Identify which cell holds the provided text, then report its (X, Y) central coordinate. 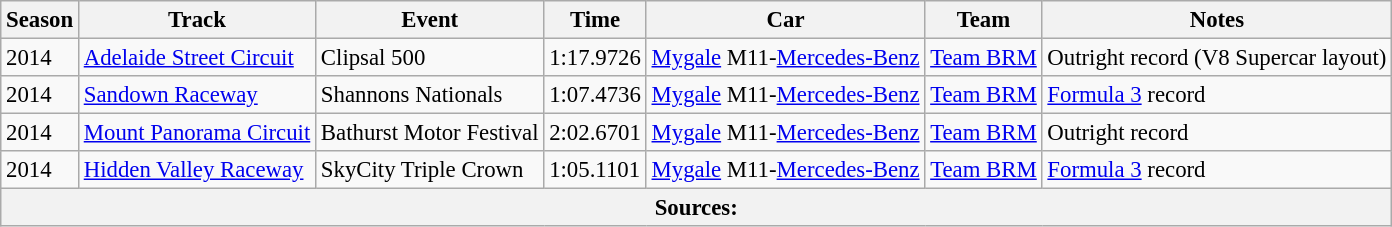
1:17.9726 (595, 58)
Mount Panorama Circuit (196, 133)
Notes (1217, 20)
Event (430, 20)
1:07.4736 (595, 95)
Season (40, 20)
Team (984, 20)
Outright record (V8 Supercar layout) (1217, 58)
2:02.6701 (595, 133)
Bathurst Motor Festival (430, 133)
Sources: (696, 208)
Clipsal 500 (430, 58)
Car (786, 20)
SkyCity Triple Crown (430, 170)
Shannons Nationals (430, 95)
Track (196, 20)
Outright record (1217, 133)
Hidden Valley Raceway (196, 170)
Adelaide Street Circuit (196, 58)
Time (595, 20)
Sandown Raceway (196, 95)
1:05.1101 (595, 170)
